Detect which cell encompasses the target text, then output its (X, Y) center coordinate. 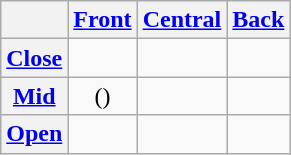
Front (102, 20)
() (102, 96)
Close (34, 58)
Open (34, 134)
Mid (34, 96)
Central (182, 20)
Back (258, 20)
